Find where the given text appears and provide that cell's center as [X, Y] coordinate. 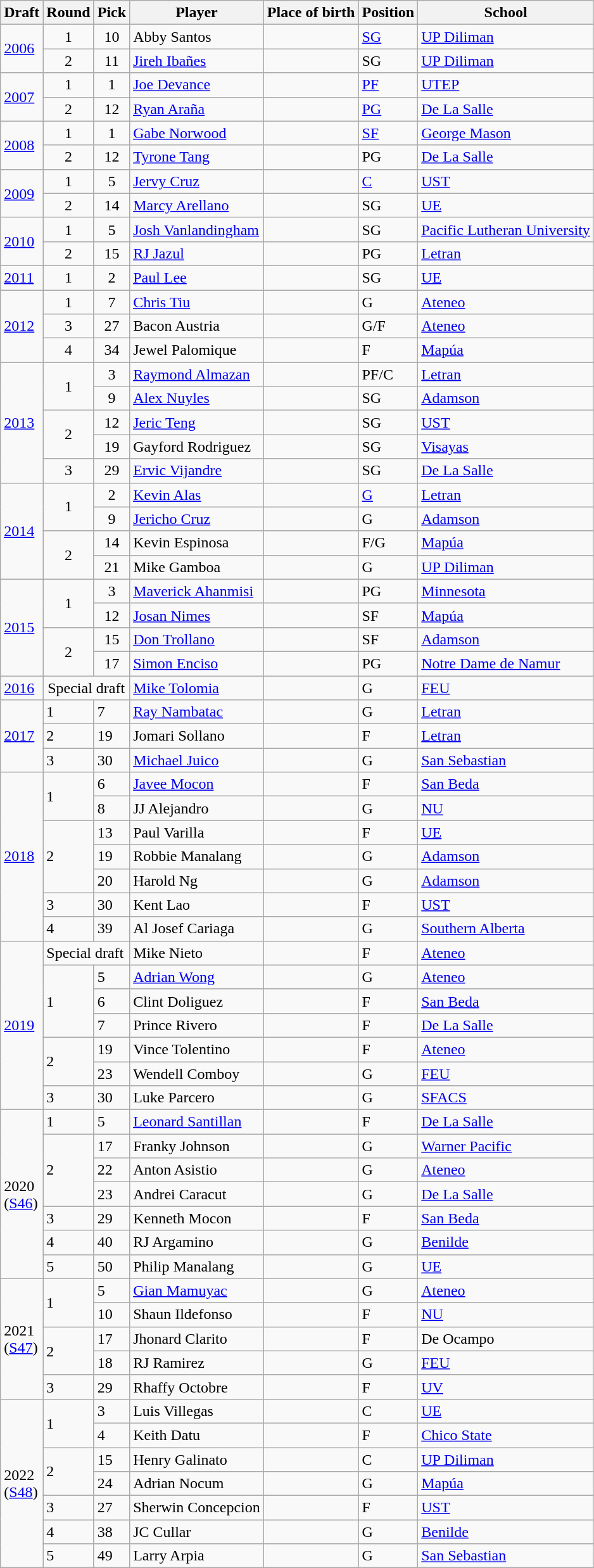
Minnesota [506, 591]
Paul Lee [197, 277]
8 [111, 808]
2007 [22, 97]
34 [111, 350]
Javee Mocon [197, 784]
Harold Ng [197, 881]
Raymond Almazan [197, 374]
Ray Nambatac [197, 712]
JJ Alejandro [197, 808]
Chris Tiu [197, 302]
18 [111, 1363]
Michael Juico [197, 760]
2010 [22, 241]
Alex Nuyles [197, 398]
Jewel Palomique [197, 350]
RJ Argamino [197, 1242]
49 [111, 1556]
F/G [388, 543]
Ryan Araña [197, 109]
UTEP [506, 85]
Jireh Ibañes [197, 61]
Tyrone Tang [197, 157]
Jhonard Clarito [197, 1339]
2018 [22, 857]
De Ocampo [506, 1339]
Pacific Lutheran University [506, 229]
Gian Mamuyac [197, 1291]
Draft [22, 13]
Position [388, 13]
Visayas [506, 447]
Warner Pacific [506, 1146]
13 [111, 832]
Andrei Caracut [197, 1194]
2021(S47) [22, 1339]
Chico State [506, 1435]
2011 [22, 277]
Josan Nimes [197, 615]
G/F [388, 326]
Mike Tolomia [197, 687]
Keith Datu [197, 1435]
School [506, 13]
Notre Dame de Namur [506, 663]
39 [111, 929]
Round [68, 13]
Adrian Wong [197, 977]
Henry Galinato [197, 1459]
2014 [22, 531]
2015 [22, 627]
UV [506, 1387]
Josh Vanlandingham [197, 229]
Al Josef Cariaga [197, 929]
Pick [111, 13]
Clint Doliguez [197, 1001]
Anton Asistio [197, 1170]
40 [111, 1242]
Mike Nieto [197, 953]
Paul Varilla [197, 832]
Marcy Arellano [197, 205]
Jericho Cruz [197, 519]
2006 [22, 49]
RJ Ramirez [197, 1363]
Luke Parcero [197, 1098]
Don Trollano [197, 639]
2012 [22, 326]
Larry Arpia [197, 1556]
20 [111, 881]
2019 [22, 1025]
Rhaffy Octobre [197, 1387]
SFACS [506, 1098]
11 [111, 61]
21 [111, 567]
Prince Rivero [197, 1025]
PF [388, 85]
2013 [22, 423]
Leonard Santillan [197, 1122]
Shaun Ildefonso [197, 1315]
Kevin Espinosa [197, 543]
Joe Devance [197, 85]
2009 [22, 193]
2016 [22, 687]
JC Cullar [197, 1532]
24 [111, 1484]
50 [111, 1266]
George Mason [506, 133]
Kenneth Mocon [197, 1218]
Franky Johnson [197, 1146]
Southern Alberta [506, 929]
Jeric Teng [197, 423]
22 [111, 1170]
2022(S48) [22, 1483]
Jervy Cruz [197, 181]
Kevin Alas [197, 495]
Gabe Norwood [197, 133]
Abby Santos [197, 37]
Mike Gamboa [197, 567]
PF/C [388, 374]
Jomari Sollano [197, 736]
38 [111, 1532]
Ervic Vijandre [197, 471]
Vince Tolentino [197, 1049]
Adrian Nocum [197, 1484]
Simon Enciso [197, 663]
2020(S46) [22, 1194]
Place of birth [311, 13]
Sherwin Concepcion [197, 1508]
Player [197, 13]
Luis Villegas [197, 1411]
Maverick Ahanmisi [197, 591]
Robbie Manalang [197, 857]
Bacon Austria [197, 326]
2008 [22, 145]
Kent Lao [197, 905]
RJ Jazul [197, 253]
Philip Manalang [197, 1266]
Wendell Comboy [197, 1074]
Gayford Rodriguez [197, 447]
2017 [22, 736]
